Return (x, y) of the center of cell containing provided text 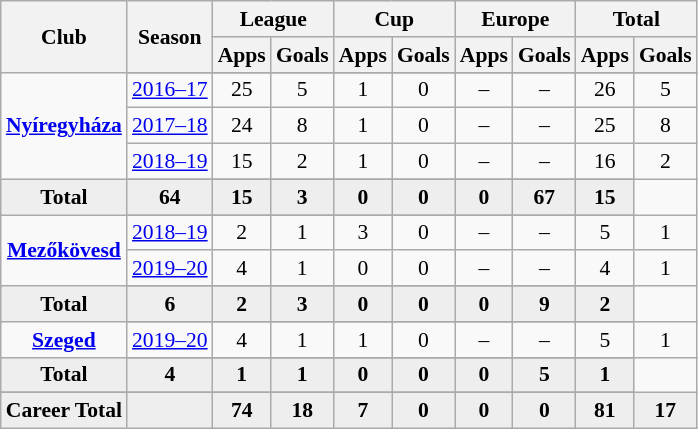
Career Total (64, 411)
Nyíregyháza (64, 126)
Mezőkövesd (64, 250)
26 (605, 90)
9 (544, 304)
6 (170, 304)
2017–18 (170, 126)
17 (666, 411)
Cup (394, 19)
2016–17 (170, 90)
16 (605, 162)
Europe (516, 19)
24 (242, 126)
League (274, 19)
Szeged (64, 340)
81 (605, 411)
Season (170, 36)
74 (242, 411)
64 (170, 197)
67 (544, 197)
7 (363, 411)
Club (64, 36)
18 (302, 411)
